Search for the cell housing the specified text and yield its [X, Y] center coordinate. 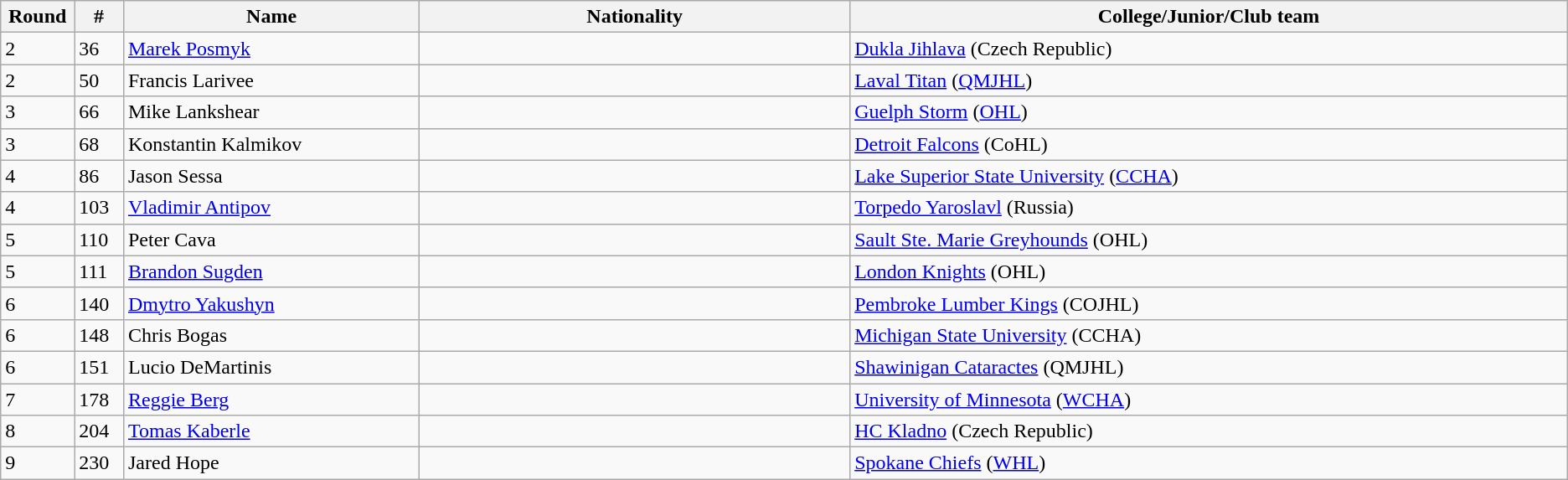
Mike Lankshear [271, 112]
Round [38, 17]
86 [99, 176]
9 [38, 463]
111 [99, 271]
Jared Hope [271, 463]
# [99, 17]
Lake Superior State University (CCHA) [1210, 176]
148 [99, 335]
Shawinigan Cataractes (QMJHL) [1210, 367]
Lucio DeMartinis [271, 367]
36 [99, 49]
Torpedo Yaroslavl (Russia) [1210, 208]
Chris Bogas [271, 335]
110 [99, 240]
Jason Sessa [271, 176]
College/Junior/Club team [1210, 17]
Brandon Sugden [271, 271]
Dmytro Yakushyn [271, 303]
Pembroke Lumber Kings (COJHL) [1210, 303]
Reggie Berg [271, 400]
Sault Ste. Marie Greyhounds (OHL) [1210, 240]
50 [99, 80]
HC Kladno (Czech Republic) [1210, 431]
68 [99, 144]
8 [38, 431]
Francis Larivee [271, 80]
7 [38, 400]
Marek Posmyk [271, 49]
Detroit Falcons (CoHL) [1210, 144]
151 [99, 367]
Peter Cava [271, 240]
Laval Titan (QMJHL) [1210, 80]
Vladimir Antipov [271, 208]
140 [99, 303]
University of Minnesota (WCHA) [1210, 400]
London Knights (OHL) [1210, 271]
Guelph Storm (OHL) [1210, 112]
204 [99, 431]
103 [99, 208]
230 [99, 463]
Tomas Kaberle [271, 431]
Name [271, 17]
Konstantin Kalmikov [271, 144]
Dukla Jihlava (Czech Republic) [1210, 49]
Michigan State University (CCHA) [1210, 335]
Spokane Chiefs (WHL) [1210, 463]
178 [99, 400]
Nationality [635, 17]
66 [99, 112]
